Determine the [x, y] coordinate at the center of the cell enclosing the given text.  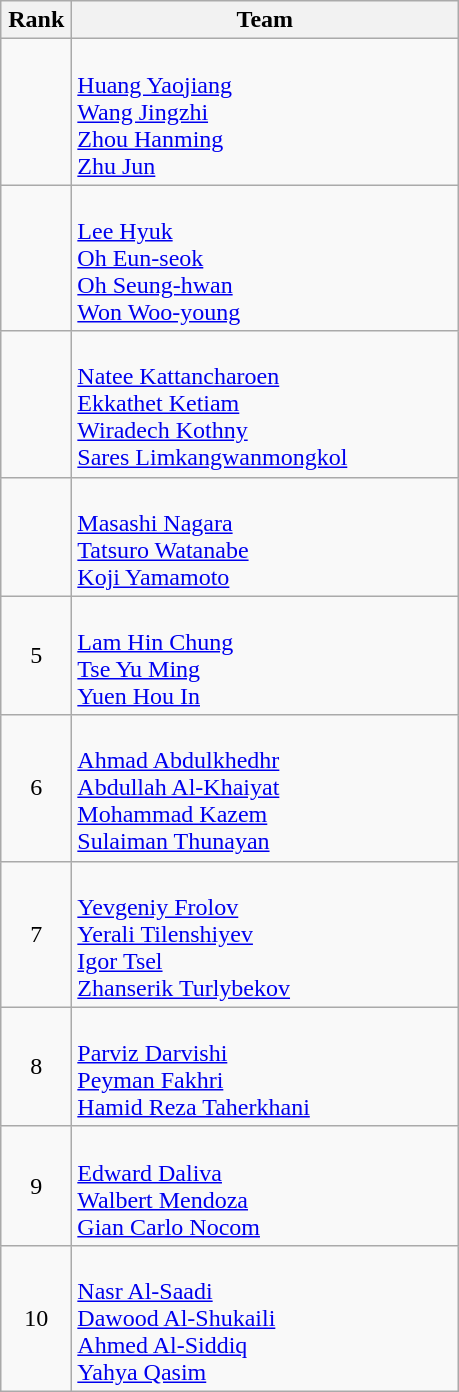
8 [36, 1066]
Edward DalivaWalbert MendozaGian Carlo Nocom [265, 1186]
5 [36, 656]
Huang YaojiangWang JingzhiZhou HanmingZhu Jun [265, 112]
Ahmad AbdulkhedhrAbdullah Al-KhaiyatMohammad KazemSulaiman Thunayan [265, 788]
Team [265, 20]
Masashi NagaraTatsuro WatanabeKoji Yamamoto [265, 536]
Parviz DarvishiPeyman FakhriHamid Reza Taherkhani [265, 1066]
10 [36, 1318]
6 [36, 788]
Lam Hin ChungTse Yu MingYuen Hou In [265, 656]
Nasr Al-SaadiDawood Al-ShukailiAhmed Al-SiddiqYahya Qasim [265, 1318]
Natee KattancharoenEkkathet KetiamWiradech KothnySares Limkangwanmongkol [265, 404]
Lee HyukOh Eun-seokOh Seung-hwanWon Woo-young [265, 258]
7 [36, 934]
Rank [36, 20]
9 [36, 1186]
Yevgeniy FrolovYerali TilenshiyevIgor TselZhanserik Turlybekov [265, 934]
